From the cell containing the given text, extract its center point as (x, y) coordinate. 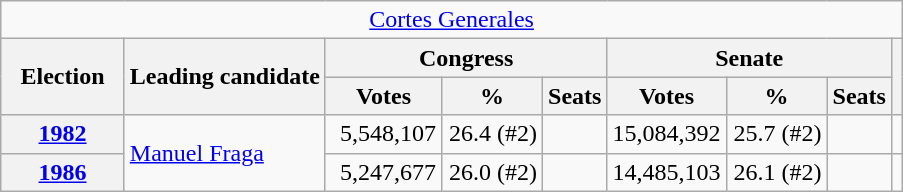
Election (63, 77)
Manuel Fraga (224, 153)
5,247,677 (383, 172)
1982 (63, 134)
Senate (750, 58)
15,084,392 (666, 134)
25.7 (#2) (776, 134)
26.0 (#2) (492, 172)
Cortes Generales (452, 20)
26.1 (#2) (776, 172)
Leading candidate (224, 77)
26.4 (#2) (492, 134)
1986 (63, 172)
5,548,107 (383, 134)
Congress (466, 58)
14,485,103 (666, 172)
